Locate the cell with the specified text and output its (x, y) center coordinate. 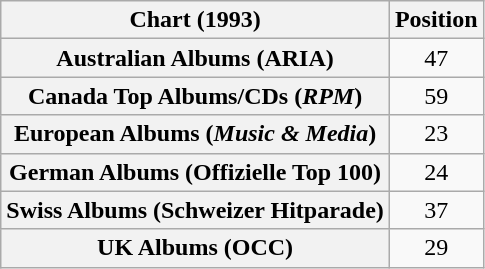
47 (436, 58)
Chart (1993) (196, 20)
Canada Top Albums/CDs (RPM) (196, 96)
Swiss Albums (Schweizer Hitparade) (196, 210)
23 (436, 134)
Australian Albums (ARIA) (196, 58)
European Albums (Music & Media) (196, 134)
37 (436, 210)
UK Albums (OCC) (196, 248)
Position (436, 20)
German Albums (Offizielle Top 100) (196, 172)
29 (436, 248)
59 (436, 96)
24 (436, 172)
